Identify which cell holds the provided text, then report its (x, y) central coordinate. 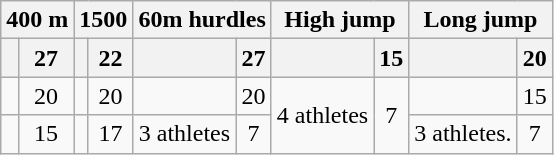
Long jump (480, 20)
60m hurdles (202, 20)
400 m (38, 20)
22 (110, 58)
17 (110, 134)
High jump (340, 20)
3 athletes. (463, 134)
4 athletes (322, 115)
1500 (104, 20)
3 athletes (184, 134)
